Output the [x, y] coordinate of the center of the cell containing the given text.  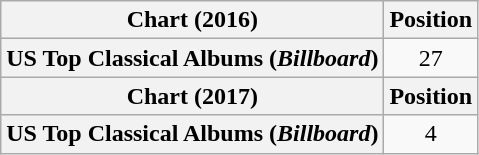
Chart (2017) [192, 96]
27 [431, 58]
4 [431, 134]
Chart (2016) [192, 20]
